Return the (X, Y) coordinate for the center point of the cell that contains the specified text.  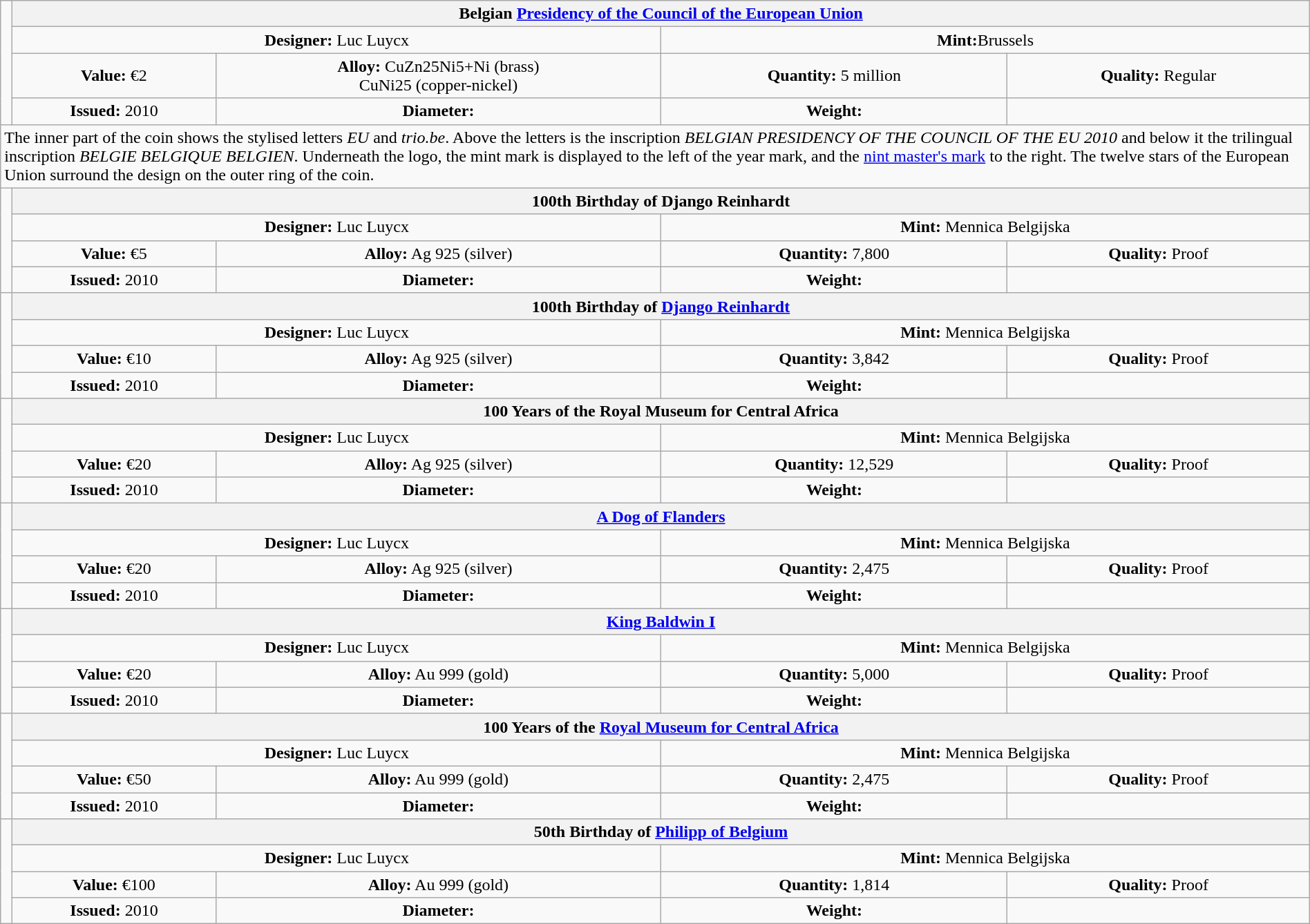
A Dog of Flanders (661, 517)
Value: €50 (114, 779)
Quantity: 5 million (835, 76)
Value: €10 (114, 358)
Quality: Regular (1158, 76)
Quantity: 1,814 (835, 885)
Value: €5 (114, 253)
Quantity: 7,800 (835, 253)
Belgian Presidency of the Council of the European Union (661, 14)
King Baldwin I (661, 622)
Value: €100 (114, 885)
50th Birthday of Philipp of Belgium (661, 832)
Value: €2 (114, 76)
Quantity: 12,529 (835, 464)
Mint:Brussels (985, 40)
Quantity: 5,000 (835, 674)
Alloy: CuZn25Ni5+Ni (brass)CuNi25 (copper-nickel) (438, 76)
Quantity: 3,842 (835, 358)
